Pinpoint the cell where the given text exists, returning its [x, y] midpoint coordinate. 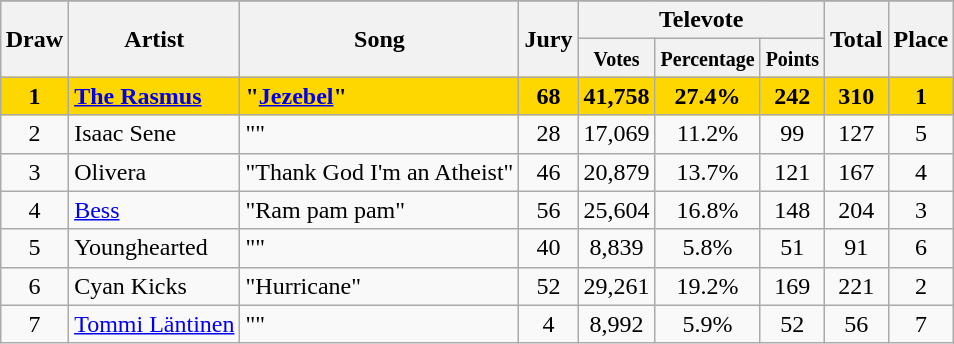
Percentage [708, 58]
121 [792, 172]
Points [792, 58]
99 [792, 134]
Jury [548, 39]
Cyan Kicks [154, 286]
The Rasmus [154, 96]
"Hurricane" [380, 286]
Place [921, 39]
40 [548, 248]
8,839 [616, 248]
16.8% [708, 210]
"Thank God I'm an Atheist" [380, 172]
Younghearted [154, 248]
148 [792, 210]
221 [857, 286]
5.8% [708, 248]
19.2% [708, 286]
27.4% [708, 96]
8,992 [616, 324]
Televote [702, 20]
Draw [34, 39]
91 [857, 248]
204 [857, 210]
Tommi Läntinen [154, 324]
Song [380, 39]
Total [857, 39]
5.9% [708, 324]
13.7% [708, 172]
51 [792, 248]
29,261 [616, 286]
Votes [616, 58]
"Ram pam pam" [380, 210]
Bess [154, 210]
17,069 [616, 134]
41,758 [616, 96]
46 [548, 172]
169 [792, 286]
Olivera [154, 172]
25,604 [616, 210]
242 [792, 96]
28 [548, 134]
20,879 [616, 172]
167 [857, 172]
"Jezebel" [380, 96]
127 [857, 134]
Isaac Sene [154, 134]
Artist [154, 39]
11.2% [708, 134]
68 [548, 96]
310 [857, 96]
